Find where the given text appears and provide that cell's center as (x, y) coordinate. 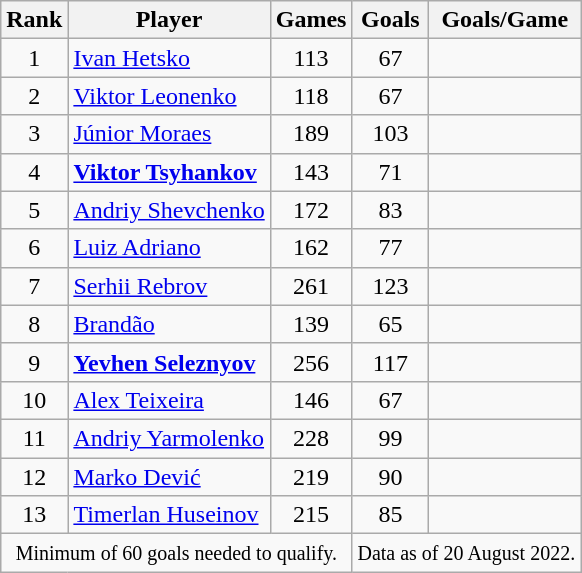
Júnior Moraes (169, 134)
Yevhen Seleznyov (169, 362)
85 (390, 515)
Viktor Tsyhankov (169, 172)
103 (390, 134)
11 (34, 438)
117 (390, 362)
Goals (390, 20)
228 (311, 438)
215 (311, 515)
Viktor Leonenko (169, 96)
Ivan Hetsko (169, 58)
6 (34, 248)
172 (311, 210)
4 (34, 172)
1 (34, 58)
90 (390, 477)
Minimum of 60 goals needed to qualify. (176, 553)
Games (311, 20)
Marko Dević (169, 477)
123 (390, 286)
Luiz Adriano (169, 248)
Rank (34, 20)
9 (34, 362)
83 (390, 210)
118 (311, 96)
Timerlan Huseinov (169, 515)
219 (311, 477)
65 (390, 324)
Brandão (169, 324)
Andriy Shevchenko (169, 210)
Player (169, 20)
13 (34, 515)
143 (311, 172)
189 (311, 134)
Goals/Game (505, 20)
5 (34, 210)
Andriy Yarmolenko (169, 438)
162 (311, 248)
71 (390, 172)
139 (311, 324)
256 (311, 362)
7 (34, 286)
10 (34, 400)
Data as of 20 August 2022. (466, 553)
Alex Teixeira (169, 400)
261 (311, 286)
146 (311, 400)
99 (390, 438)
2 (34, 96)
8 (34, 324)
77 (390, 248)
113 (311, 58)
3 (34, 134)
12 (34, 477)
Serhii Rebrov (169, 286)
